Detect which cell encompasses the target text, then output its [X, Y] center coordinate. 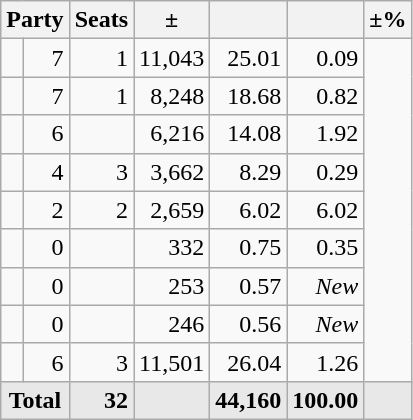
±% [388, 20]
8,248 [172, 96]
Total [35, 400]
14.08 [248, 134]
253 [172, 286]
1.26 [326, 362]
3,662 [172, 172]
246 [172, 324]
0.29 [326, 172]
18.68 [248, 96]
4 [46, 172]
0.35 [326, 248]
100.00 [326, 400]
1.92 [326, 134]
0.57 [248, 286]
± [172, 20]
11,501 [172, 362]
2,659 [172, 210]
44,160 [248, 400]
26.04 [248, 362]
332 [172, 248]
25.01 [248, 58]
8.29 [248, 172]
0.56 [248, 324]
0.09 [326, 58]
Party [35, 20]
Seats [101, 20]
0.82 [326, 96]
6,216 [172, 134]
32 [101, 400]
0.75 [248, 248]
11,043 [172, 58]
